Return [X, Y] of the center of cell containing provided text 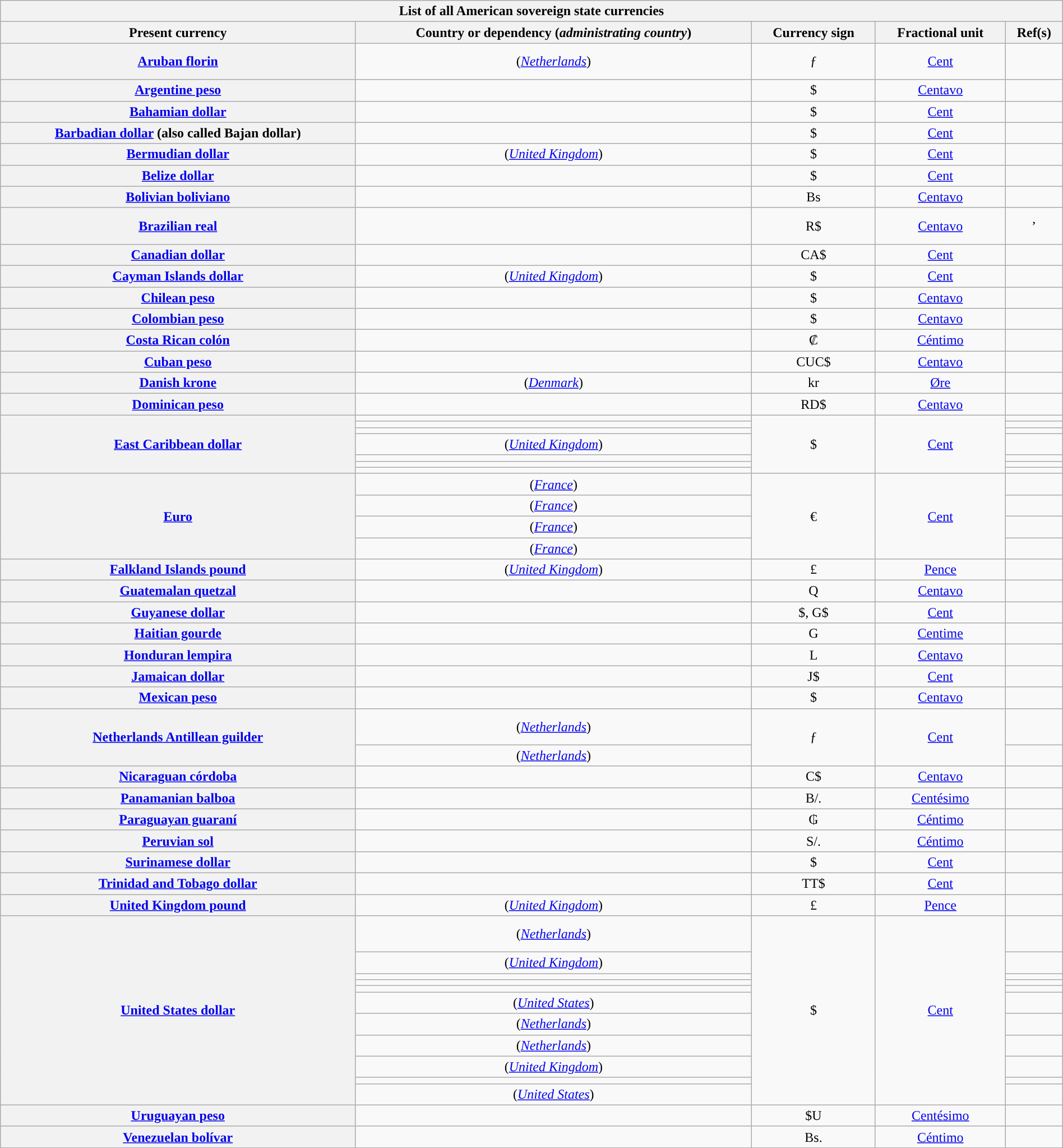
S/. [814, 841]
B/. [814, 798]
G [814, 634]
Costa Rican colón [178, 340]
R$ [814, 225]
Paraguayan guaraní [178, 819]
Danish krone [178, 383]
Bahamian dollar [178, 112]
₲ [814, 819]
CUC$ [814, 362]
Nicaraguan córdoba [178, 777]
Falkland Islands pound [178, 570]
kr [814, 383]
Chilean peso [178, 298]
Fractional unit [940, 33]
€ [814, 516]
Dominican peso [178, 404]
Ref(s) [1034, 33]
J$ [814, 676]
Uruguayan peso [178, 1115]
Present currency [178, 33]
₡ [814, 340]
Peruvian sol [178, 841]
Euro [178, 516]
Øre [940, 383]
Brazilian real [178, 225]
Country or dependency (administrating country) [554, 33]
Surinamese dollar [178, 862]
Guatemalan quetzal [178, 591]
Netherlands Antillean guilder [178, 737]
Belize dollar [178, 176]
Honduran lempira [178, 655]
Barbadian dollar (also called Bajan dollar) [178, 133]
Jamaican dollar [178, 676]
United Kingdom pound [178, 905]
(Denmark) [554, 383]
Argentine peso [178, 90]
Guyanese dollar [178, 612]
East Caribbean dollar [178, 444]
Cayman Islands dollar [178, 276]
Canadian dollar [178, 255]
Trinidad and Tobago dollar [178, 883]
Centime [940, 634]
List of all American sovereign state currencies [531, 11]
Haitian gourde [178, 634]
CA$ [814, 255]
Bermudian dollar [178, 154]
Mexican peso [178, 698]
Bs [814, 197]
Venezuelan bolívar [178, 1137]
TT$ [814, 883]
Aruban florin [178, 62]
Colombian peso [178, 319]
Cuban peso [178, 362]
$, G$ [814, 612]
United States dollar [178, 1011]
Currency sign [814, 33]
, [1034, 225]
Panamanian balboa [178, 798]
L [814, 655]
C$ [814, 777]
Q [814, 591]
Bolivian boliviano [178, 197]
$U [814, 1115]
Bs. [814, 1137]
RD$ [814, 404]
